Return (x, y) of the center of cell containing provided text 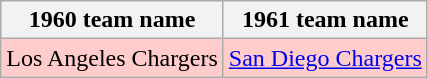
San Diego Chargers (325, 58)
1961 team name (325, 20)
1960 team name (112, 20)
Los Angeles Chargers (112, 58)
